From the cell containing the given text, extract its center point as [x, y] coordinate. 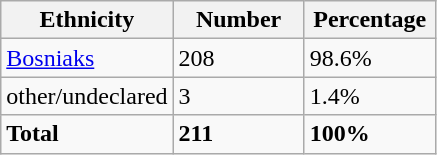
Bosniaks [87, 58]
Total [87, 134]
208 [238, 58]
100% [370, 134]
Number [238, 20]
Percentage [370, 20]
3 [238, 96]
98.6% [370, 58]
211 [238, 134]
1.4% [370, 96]
Ethnicity [87, 20]
other/undeclared [87, 96]
